Identify which cell holds the provided text, then report its (x, y) central coordinate. 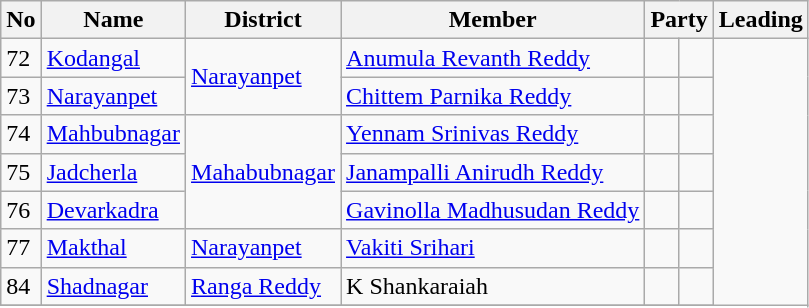
District (264, 20)
Jadcherla (113, 172)
Ranga Reddy (264, 286)
76 (21, 210)
Name (113, 20)
72 (21, 58)
Devarkadra (113, 210)
K Shankaraiah (493, 286)
Leading (760, 20)
74 (21, 134)
Kodangal (113, 58)
Mahbubnagar (113, 134)
Mahabubnagar (264, 172)
Gavinolla Madhusudan Reddy (493, 210)
73 (21, 96)
Shadnagar (113, 286)
75 (21, 172)
84 (21, 286)
Chittem Parnika Reddy (493, 96)
Makthal (113, 248)
No (21, 20)
Yennam Srinivas Reddy (493, 134)
77 (21, 248)
Vakiti Srihari (493, 248)
Party (679, 20)
Member (493, 20)
Anumula Revanth Reddy (493, 58)
Janampalli Anirudh Reddy (493, 172)
